Return the (X, Y) coordinate for the center point of the cell that contains the specified text.  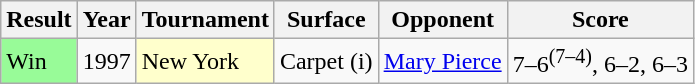
7–6(7–4), 6–2, 6–3 (600, 62)
Carpet (i) (326, 62)
Score (600, 20)
New York (205, 62)
Tournament (205, 20)
Win (39, 62)
Result (39, 20)
Mary Pierce (442, 62)
Surface (326, 20)
Year (106, 20)
Opponent (442, 20)
1997 (106, 62)
